Output the [X, Y] coordinate of the center of the cell containing the given text.  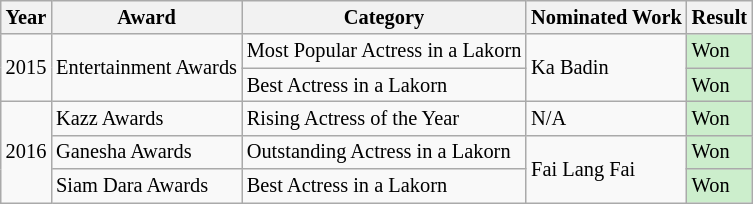
Rising Actress of the Year [384, 118]
N/A [606, 118]
Most Popular Actress in a Lakorn [384, 51]
Kazz Awards [146, 118]
Nominated Work [606, 17]
Ka Badin [606, 68]
Result [720, 17]
Year [26, 17]
2016 [26, 152]
Siam Dara Awards [146, 186]
Fai Lang Fai [606, 168]
Entertainment Awards [146, 68]
Ganesha Awards [146, 152]
Category [384, 17]
Outstanding Actress in a Lakorn [384, 152]
2015 [26, 68]
Award [146, 17]
